Locate the cell with the specified text and output its [x, y] center coordinate. 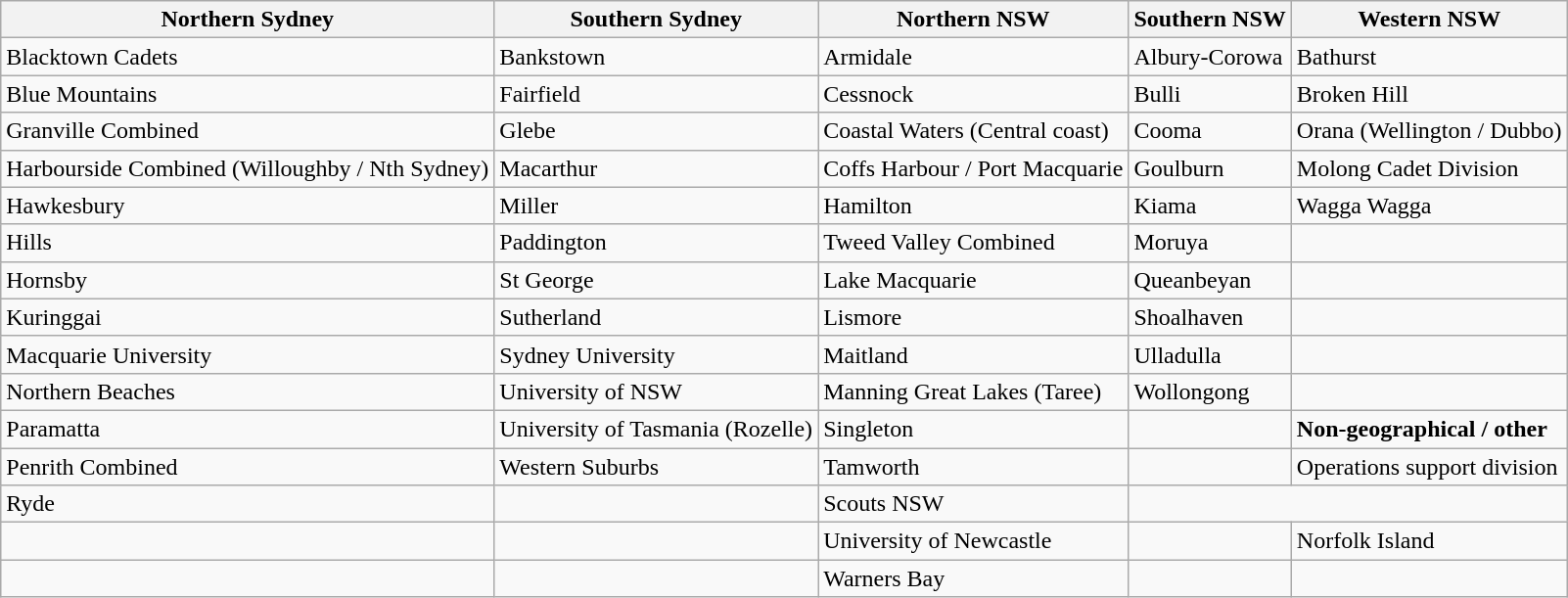
University of Tasmania (Rozelle) [656, 429]
Hamilton [973, 206]
Southern Sydney [656, 20]
Armidale [973, 57]
Scouts NSW [973, 504]
Northern Sydney [248, 20]
Penrith Combined [248, 467]
Molong Cadet Division [1429, 168]
Coastal Waters (Central coast) [973, 131]
Bathurst [1429, 57]
Macarthur [656, 168]
Blacktown Cadets [248, 57]
Broken Hill [1429, 94]
Granville Combined [248, 131]
Cessnock [973, 94]
Harbourside Combined (Willoughby / Nth Sydney) [248, 168]
University of Newcastle [973, 541]
Wagga Wagga [1429, 206]
Goulburn [1210, 168]
Bulli [1210, 94]
St George [656, 280]
Northern Beaches [248, 391]
Albury-Corowa [1210, 57]
Hornsby [248, 280]
Paramatta [248, 429]
Cooma [1210, 131]
Singleton [973, 429]
Coffs Harbour / Port Macquarie [973, 168]
Warners Bay [973, 578]
Southern NSW [1210, 20]
Paddington [656, 243]
Sydney University [656, 354]
University of NSW [656, 391]
Manning Great Lakes (Taree) [973, 391]
Macquarie University [248, 354]
Queanbeyan [1210, 280]
Bankstown [656, 57]
Glebe [656, 131]
Orana (Wellington / Dubbo) [1429, 131]
Blue Mountains [248, 94]
Hawkesbury [248, 206]
Shoalhaven [1210, 317]
Fairfield [656, 94]
Miller [656, 206]
Norfolk Island [1429, 541]
Lake Macquarie [973, 280]
Western NSW [1429, 20]
Tamworth [973, 467]
Ulladulla [1210, 354]
Hills [248, 243]
Lismore [973, 317]
Non-geographical / other [1429, 429]
Operations support division [1429, 467]
Sutherland [656, 317]
Ryde [248, 504]
Moruya [1210, 243]
Tweed Valley Combined [973, 243]
Kuringgai [248, 317]
Western Suburbs [656, 467]
Maitland [973, 354]
Kiama [1210, 206]
Wollongong [1210, 391]
Northern NSW [973, 20]
